Search for the cell housing the specified text and yield its (X, Y) center coordinate. 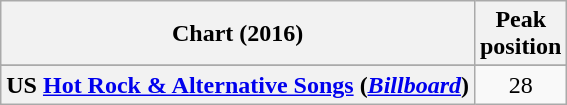
US Hot Rock & Alternative Songs (Billboard) (238, 85)
28 (520, 85)
Chart (2016) (238, 34)
Peak position (520, 34)
